Extract the (x, y) coordinate from the center of the cell holding the provided text.  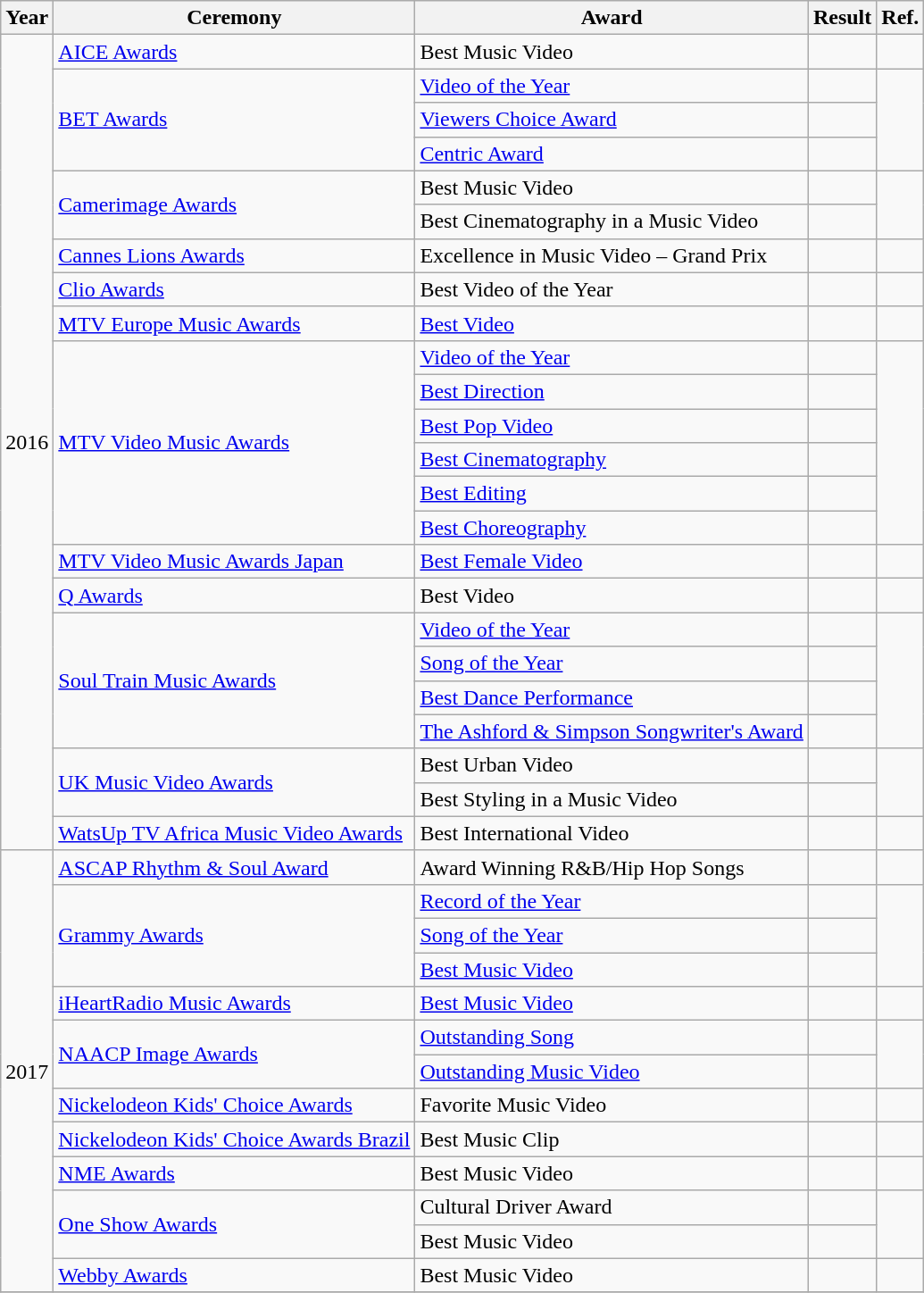
Cultural Driver Award (612, 1207)
NAACP Image Awards (234, 1055)
MTV Europe Music Awards (234, 323)
MTV Video Music Awards (234, 442)
Best Choreography (612, 528)
Nickelodeon Kids' Choice Awards Brazil (234, 1139)
Award (612, 18)
Outstanding Song (612, 1038)
Clio Awards (234, 289)
Viewers Choice Award (612, 120)
One Show Awards (234, 1224)
Best Music Clip (612, 1139)
Best Cinematography (612, 460)
Outstanding Music Video (612, 1072)
Best Female Video (612, 562)
iHeartRadio Music Awards (234, 1004)
Excellence in Music Video – Grand Prix (612, 255)
Award Winning R&B/Hip Hop Songs (612, 867)
2016 (27, 443)
Best Cinematography in a Music Video (612, 221)
AICE Awards (234, 52)
Centric Award (612, 154)
BET Awards (234, 120)
Result (842, 18)
Best Direction (612, 391)
Nickelodeon Kids' Choice Awards (234, 1105)
The Ashford & Simpson Songwriter's Award (612, 731)
Favorite Music Video (612, 1105)
Best Video of the Year (612, 289)
Ref. (900, 18)
Webby Awards (234, 1275)
WatsUp TV Africa Music Video Awards (234, 833)
Camerimage Awards (234, 204)
Best Pop Video (612, 426)
NME Awards (234, 1173)
Ceremony (234, 18)
UK Music Video Awards (234, 782)
ASCAP Rhythm & Soul Award (234, 867)
Year (27, 18)
Record of the Year (612, 901)
Best International Video (612, 833)
MTV Video Music Awards Japan (234, 562)
2017 (27, 1072)
Best Urban Video (612, 765)
Soul Train Music Awards (234, 680)
Grammy Awards (234, 935)
Best Styling in a Music Video (612, 799)
Q Awards (234, 596)
Best Editing (612, 494)
Cannes Lions Awards (234, 255)
Best Dance Performance (612, 697)
